Provide the [x, y] coordinate of the cell's center where the given text is located.  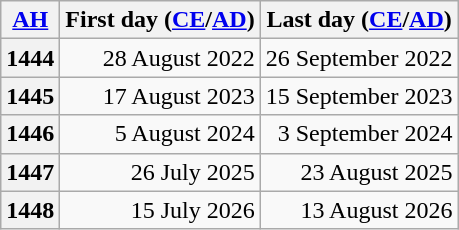
15 July 2026 [160, 210]
AH [30, 20]
1444 [30, 58]
1448 [30, 210]
23 August 2025 [359, 172]
1447 [30, 172]
First day (CE/AD) [160, 20]
26 September 2022 [359, 58]
28 August 2022 [160, 58]
26 July 2025 [160, 172]
15 September 2023 [359, 96]
5 August 2024 [160, 134]
3 September 2024 [359, 134]
Last day (CE/AD) [359, 20]
17 August 2023 [160, 96]
1445 [30, 96]
13 August 2026 [359, 210]
1446 [30, 134]
